Capture the cell that displays the provided text and extract its [X, Y] central coordinate. 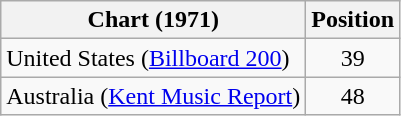
Position [353, 20]
39 [353, 58]
United States (Billboard 200) [154, 58]
48 [353, 96]
Australia (Kent Music Report) [154, 96]
Chart (1971) [154, 20]
